For the text-containing cell, return its midpoint in (X, Y) coordinate format. 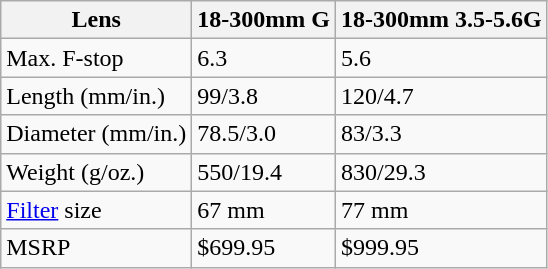
83/3.3 (441, 134)
Filter size (96, 210)
$999.95 (441, 248)
77 mm (441, 210)
18-300mm 3.5-5.6G (441, 20)
18-300mm G (264, 20)
550/19.4 (264, 172)
67 mm (264, 210)
5.6 (441, 58)
78.5/3.0 (264, 134)
MSRP (96, 248)
Lens (96, 20)
120/4.7 (441, 96)
99/3.8 (264, 96)
830/29.3 (441, 172)
6.3 (264, 58)
Length (mm/in.) (96, 96)
Weight (g/oz.) (96, 172)
Diameter (mm/in.) (96, 134)
Max. F-stop (96, 58)
$699.95 (264, 248)
